Locate the cell with the specified text and output its [x, y] center coordinate. 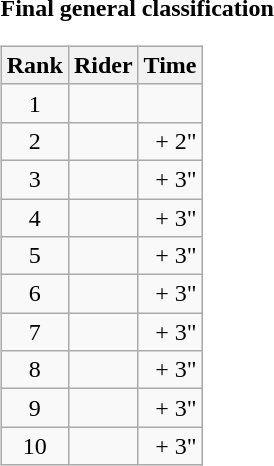
Rider [103, 65]
1 [34, 103]
5 [34, 256]
Rank [34, 65]
4 [34, 217]
2 [34, 141]
3 [34, 179]
7 [34, 332]
10 [34, 446]
Time [170, 65]
8 [34, 370]
6 [34, 294]
9 [34, 408]
+ 2" [170, 141]
